Extract the [X, Y] coordinate from the center of the cell holding the provided text.  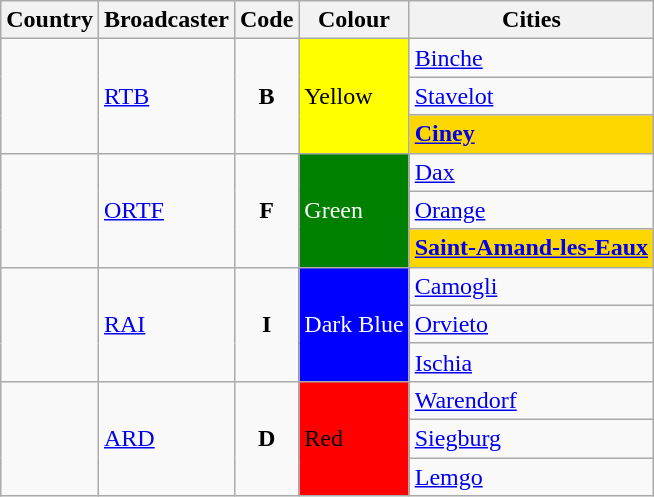
F [266, 210]
D [266, 438]
I [266, 324]
Binche [531, 58]
ORTF [166, 210]
Red [354, 438]
Orange [531, 210]
ARD [166, 438]
RTB [166, 96]
Ciney [531, 134]
Stavelot [531, 96]
Cities [531, 20]
Warendorf [531, 400]
RAI [166, 324]
Colour [354, 20]
Camogli [531, 286]
Siegburg [531, 438]
Dax [531, 172]
Broadcaster [166, 20]
Dark Blue [354, 324]
Country [50, 20]
Ischia [531, 362]
Code [266, 20]
B [266, 96]
Green [354, 210]
Yellow [354, 96]
Orvieto [531, 324]
Saint-Amand-les-Eaux [531, 248]
Lemgo [531, 477]
